Capture the cell that displays the provided text and extract its (X, Y) central coordinate. 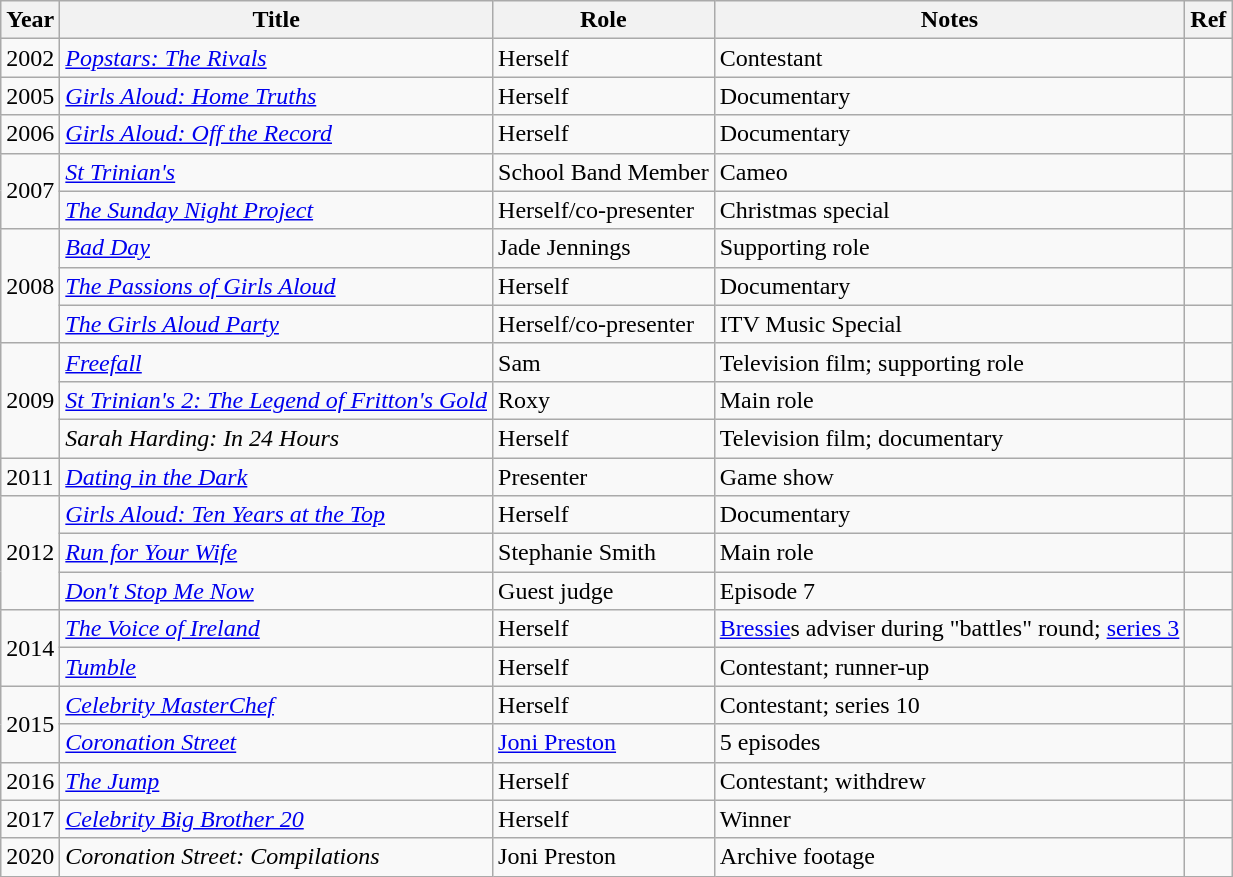
2011 (30, 477)
5 episodes (950, 743)
Contestant (950, 58)
2008 (30, 286)
Bressies adviser during "battles" round; series 3 (950, 629)
Year (30, 20)
Freefall (276, 362)
Girls Aloud: Ten Years at the Top (276, 515)
Popstars: The Rivals (276, 58)
2006 (30, 134)
The Jump (276, 781)
Episode 7 (950, 591)
Stephanie Smith (604, 553)
Bad Day (276, 248)
Celebrity Big Brother 20 (276, 819)
St Trinian's 2: The Legend of Fritton's Gold (276, 400)
St Trinian's (276, 172)
Winner (950, 819)
2005 (30, 96)
Notes (950, 20)
School Band Member (604, 172)
Jade Jennings (604, 248)
Role (604, 20)
Roxy (604, 400)
Supporting role (950, 248)
Television film; supporting role (950, 362)
The Voice of Ireland (276, 629)
Contestant; runner-up (950, 667)
Christmas special (950, 210)
Title (276, 20)
Archive footage (950, 857)
Girls Aloud: Home Truths (276, 96)
2020 (30, 857)
Television film; documentary (950, 438)
Sam (604, 362)
Tumble (276, 667)
2015 (30, 724)
Contestant; series 10 (950, 705)
Girls Aloud: Off the Record (276, 134)
Sarah Harding: In 24 Hours (276, 438)
ITV Music Special (950, 324)
Coronation Street: Compilations (276, 857)
Run for Your Wife (276, 553)
Coronation Street (276, 743)
The Girls Aloud Party (276, 324)
The Passions of Girls Aloud (276, 286)
Ref (1208, 20)
2002 (30, 58)
2017 (30, 819)
Presenter (604, 477)
The Sunday Night Project (276, 210)
Celebrity MasterChef (276, 705)
2009 (30, 400)
Cameo (950, 172)
2016 (30, 781)
Guest judge (604, 591)
Don't Stop Me Now (276, 591)
2012 (30, 553)
2014 (30, 648)
Contestant; withdrew (950, 781)
Dating in the Dark (276, 477)
Game show (950, 477)
2007 (30, 191)
